Identify which cell holds the provided text, then report its [x, y] central coordinate. 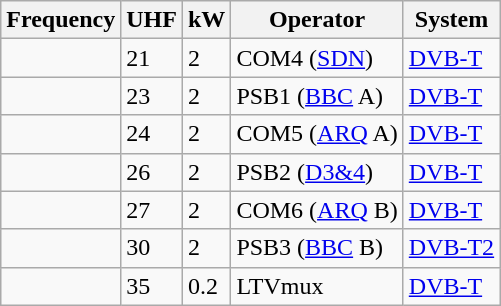
26 [152, 172]
UHF [152, 20]
Operator [317, 20]
kW [206, 20]
35 [152, 286]
DVB-T2 [451, 248]
30 [152, 248]
LTVmux [317, 286]
27 [152, 210]
COM6 (ARQ B) [317, 210]
COM4 (SDN) [317, 58]
21 [152, 58]
Frequency [61, 20]
24 [152, 134]
0.2 [206, 286]
23 [152, 96]
PSB1 (BBC A) [317, 96]
COM5 (ARQ A) [317, 134]
System [451, 20]
PSB2 (D3&4) [317, 172]
PSB3 (BBC B) [317, 248]
